For the text-containing cell, return its midpoint in [x, y] coordinate format. 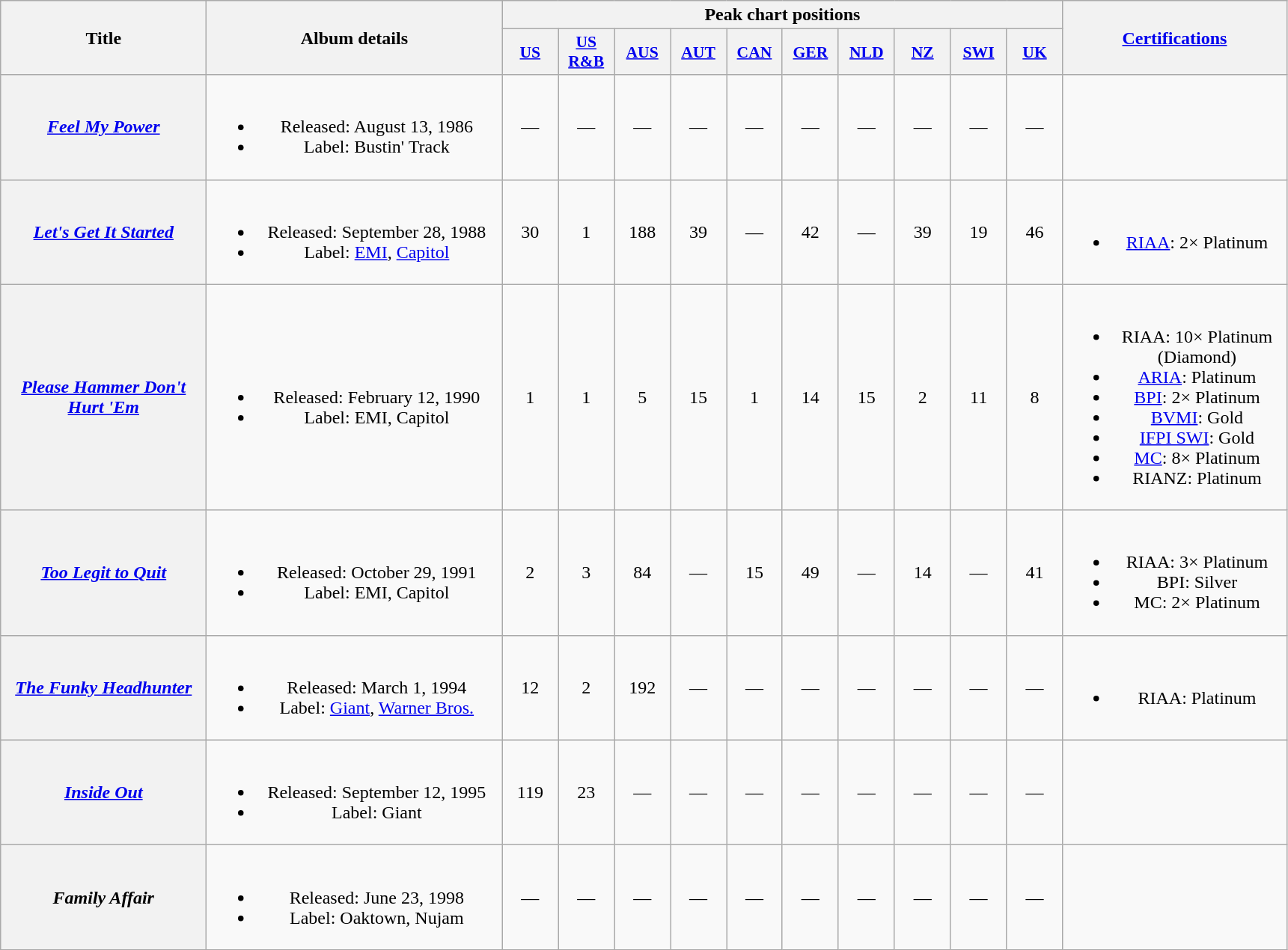
23 [587, 792]
AUS [642, 52]
GER [810, 52]
11 [979, 397]
30 [530, 232]
Please Hammer Don't Hurt 'Em [103, 397]
NLD [867, 52]
188 [642, 232]
Too Legit to Quit [103, 573]
Family Affair [103, 897]
84 [642, 573]
Released: October 29, 1991Label: EMI, Capitol [355, 573]
NZ [922, 52]
USR&B [587, 52]
42 [810, 232]
Released: June 23, 1998Label: Oaktown, Nujam [355, 897]
Released: March 1, 1994Label: Giant, Warner Bros. [355, 687]
8 [1034, 397]
The Funky Headhunter [103, 687]
12 [530, 687]
Released: August 13, 1986Label: Bustin' Track [355, 127]
Released: September 12, 1995Label: Giant [355, 792]
Let's Get It Started [103, 232]
RIAA: 3× PlatinumBPI: SilverMC: 2× Platinum [1175, 573]
RIAA: 10× Platinum (Diamond)ARIA: PlatinumBPI: 2× PlatinumBVMI: GoldIFPI SWI: GoldMC: 8× PlatinumRIANZ: Platinum [1175, 397]
192 [642, 687]
3 [587, 573]
AUT [699, 52]
5 [642, 397]
49 [810, 573]
119 [530, 792]
US [530, 52]
SWI [979, 52]
Released: February 12, 1990Label: EMI, Capitol [355, 397]
46 [1034, 232]
19 [979, 232]
Released: September 28, 1988Label: EMI, Capitol [355, 232]
Inside Out [103, 792]
Feel My Power [103, 127]
Certifications [1175, 37]
Album details [355, 37]
41 [1034, 573]
UK [1034, 52]
RIAA: Platinum [1175, 687]
RIAA: 2× Platinum [1175, 232]
Title [103, 37]
CAN [754, 52]
Peak chart positions [783, 15]
